Scan for the cell matching the given text and deliver its [x, y] coordinate at center. 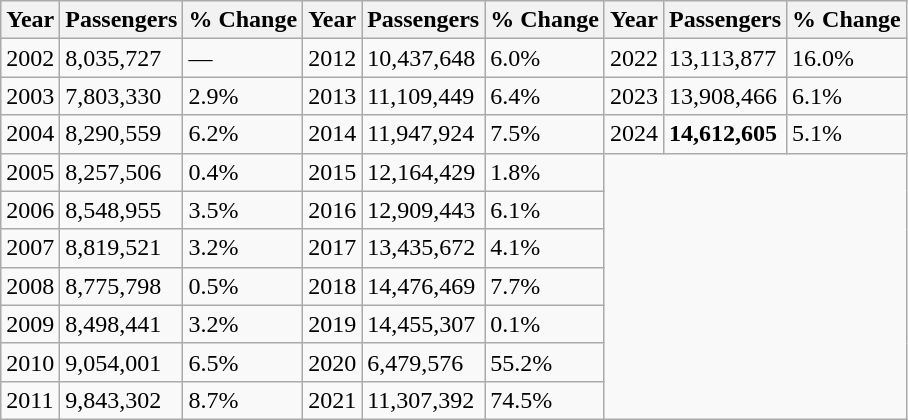
8,257,506 [122, 172]
8,548,955 [122, 210]
2020 [332, 362]
2008 [30, 286]
14,612,605 [726, 134]
2011 [30, 400]
11,307,392 [424, 400]
2023 [634, 96]
11,947,924 [424, 134]
8,819,521 [122, 248]
2003 [30, 96]
8,775,798 [122, 286]
0.5% [243, 286]
7,803,330 [122, 96]
0.4% [243, 172]
9,054,001 [122, 362]
2009 [30, 324]
2013 [332, 96]
2024 [634, 134]
0.1% [545, 324]
— [243, 58]
8,290,559 [122, 134]
2019 [332, 324]
11,109,449 [424, 96]
9,843,302 [122, 400]
6.4% [545, 96]
2006 [30, 210]
14,455,307 [424, 324]
13,435,672 [424, 248]
4.1% [545, 248]
5.1% [847, 134]
2005 [30, 172]
2002 [30, 58]
2018 [332, 286]
2.9% [243, 96]
7.5% [545, 134]
16.0% [847, 58]
7.7% [545, 286]
8,035,727 [122, 58]
12,164,429 [424, 172]
10,437,648 [424, 58]
2021 [332, 400]
8,498,441 [122, 324]
13,113,877 [726, 58]
2012 [332, 58]
1.8% [545, 172]
2010 [30, 362]
2017 [332, 248]
14,476,469 [424, 286]
6.0% [545, 58]
3.5% [243, 210]
2014 [332, 134]
2016 [332, 210]
55.2% [545, 362]
74.5% [545, 400]
2015 [332, 172]
6.2% [243, 134]
2007 [30, 248]
2004 [30, 134]
6.5% [243, 362]
6,479,576 [424, 362]
13,908,466 [726, 96]
2022 [634, 58]
8.7% [243, 400]
12,909,443 [424, 210]
